Return the (X, Y) coordinate for the center point of the cell that contains the specified text.  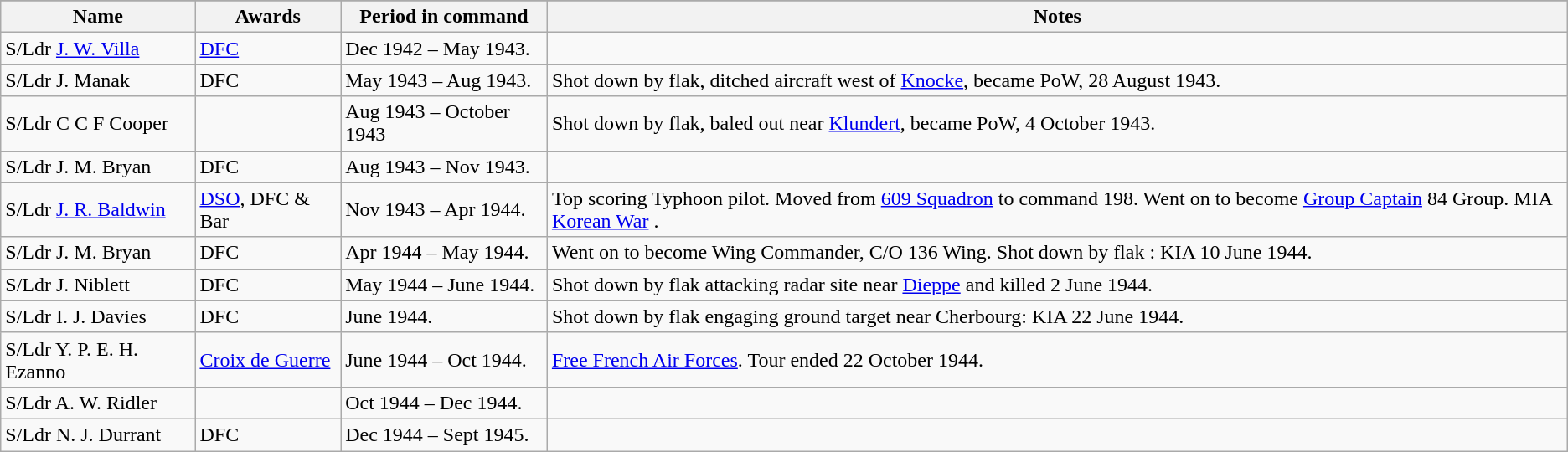
June 1944 – Oct 1944. (444, 360)
S/Ldr J. R. Baldwin (98, 209)
Nov 1943 – Apr 1944. (444, 209)
June 1944. (444, 316)
S/Ldr C C F Cooper (98, 124)
Period in command (444, 17)
Apr 1944 – May 1944. (444, 253)
Shot down by flak, ditched aircraft west of Knocke, became PoW, 28 August 1943. (1057, 80)
Shot down by flak, baled out near Klundert, became PoW, 4 October 1943. (1057, 124)
Free French Air Forces. Tour ended 22 October 1944. (1057, 360)
S/Ldr N. J. Durrant (98, 434)
S/Ldr I. J. Davies (98, 316)
Name (98, 17)
Oct 1944 – Dec 1944. (444, 403)
S/Ldr J. W. Villa (98, 49)
DSO, DFC & Bar (268, 209)
S/Ldr A. W. Ridler (98, 403)
Shot down by flak engaging ground target near Cherbourg: KIA 22 June 1944. (1057, 316)
Shot down by flak attacking radar site near Dieppe and killed 2 June 1944. (1057, 285)
May 1943 – Aug 1943. (444, 80)
Dec 1944 – Sept 1945. (444, 434)
Top scoring Typhoon pilot. Moved from 609 Squadron to command 198. Went on to become Group Captain 84 Group. MIA Korean War . (1057, 209)
Dec 1942 – May 1943. (444, 49)
Aug 1943 – October 1943 (444, 124)
Aug 1943 – Nov 1943. (444, 167)
Notes (1057, 17)
S/Ldr Y. P. E. H. Ezanno (98, 360)
Awards (268, 17)
Went on to become Wing Commander, C/O 136 Wing. Shot down by flak : KIA 10 June 1944. (1057, 253)
May 1944 – June 1944. (444, 285)
S/Ldr J. Niblett (98, 285)
S/Ldr J. Manak (98, 80)
Croix de Guerre (268, 360)
